Find where the given text appears and provide that cell's center as (X, Y) coordinate. 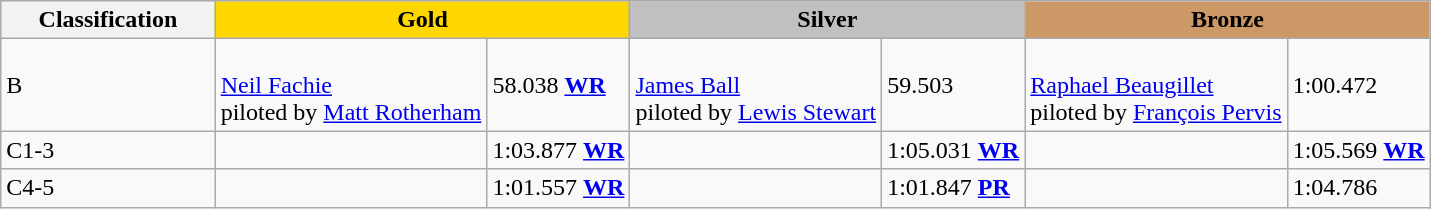
58.038 WR (558, 85)
1:03.877 WR (558, 150)
1:01.557 WR (558, 188)
Silver (828, 20)
Neil Fachiepiloted by Matt Rotherham (351, 85)
59.503 (954, 85)
C4-5 (108, 188)
Bronze (1228, 20)
1:01.847 PR (954, 188)
1:05.031 WR (954, 150)
1:00.472 (1358, 85)
1:05.569 WR (1358, 150)
Raphael Beaugilletpiloted by François Pervis (1156, 85)
Gold (422, 20)
C1-3 (108, 150)
Classification (108, 20)
James Ballpiloted by Lewis Stewart (756, 85)
B (108, 85)
1:04.786 (1358, 188)
